Identify which cell holds the provided text, then report its (X, Y) central coordinate. 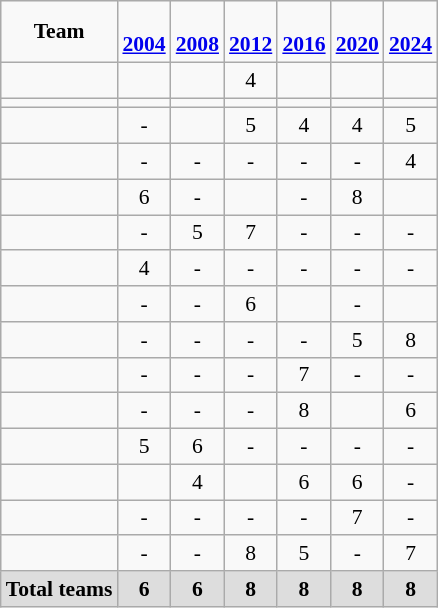
2008 (198, 32)
2012 (250, 32)
2024 (410, 32)
Team (60, 32)
2016 (304, 32)
2020 (358, 32)
Total teams (60, 589)
2004 (144, 32)
